Output the [X, Y] coordinate of the center of the cell containing the given text.  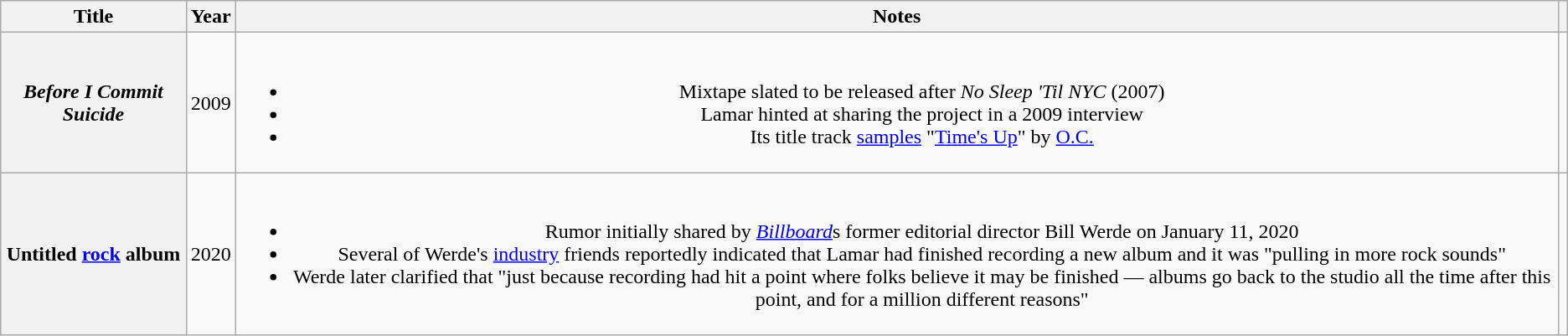
Untitled rock album [94, 254]
Before I Commit Suicide [94, 102]
2020 [211, 254]
Year [211, 17]
Title [94, 17]
Notes [896, 17]
2009 [211, 102]
